Return (x, y) of the center of cell containing provided text 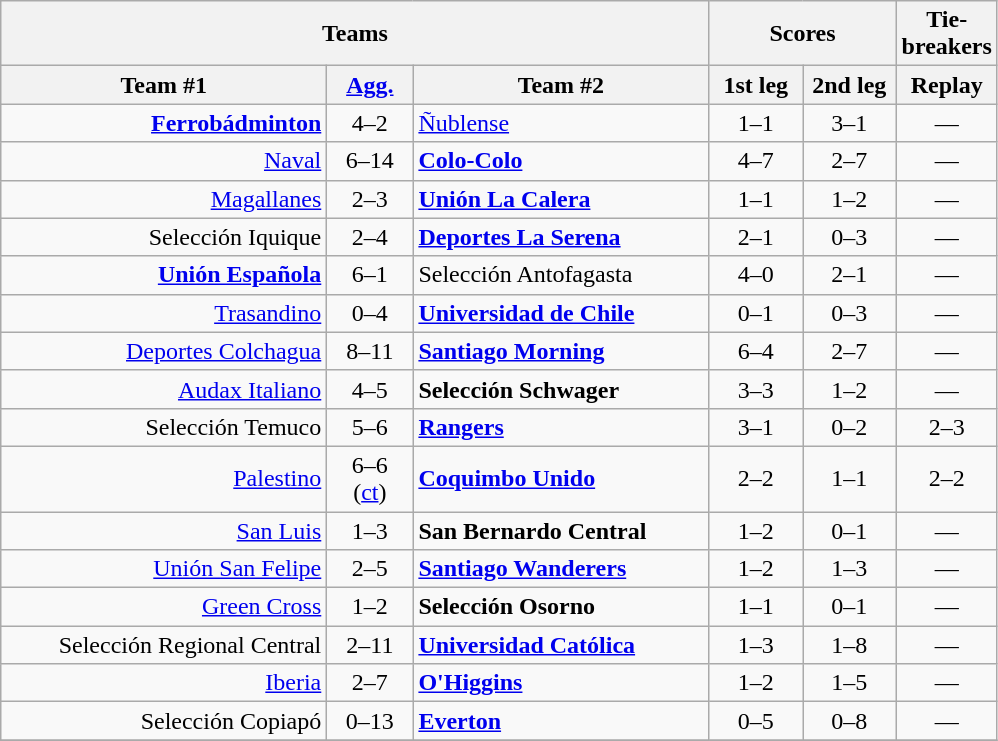
Selección Regional Central (164, 645)
Santiago Morning (561, 351)
2–5 (370, 569)
Santiago Wanderers (561, 569)
Everton (561, 721)
4–5 (370, 389)
Iberia (164, 683)
Magallanes (164, 199)
5–6 (370, 427)
Selección Temuco (164, 427)
Teams (355, 34)
Universidad Católica (561, 645)
0–4 (370, 313)
Palestino (164, 478)
Unión Española (164, 275)
1–8 (849, 645)
Team #2 (561, 85)
Deportes La Serena (561, 237)
2nd leg (849, 85)
6–1 (370, 275)
San Bernardo Central (561, 531)
Agg. (370, 85)
O'Higgins (561, 683)
Replay (946, 85)
Ñublense (561, 123)
Ferrobádminton (164, 123)
6–6 (ct) (370, 478)
4–7 (756, 161)
Tie-breakers (946, 34)
Trasandino (164, 313)
Coquimbo Unido (561, 478)
Scores (802, 34)
Green Cross (164, 607)
8–11 (370, 351)
Selección Schwager (561, 389)
1–5 (849, 683)
Selección Osorno (561, 607)
Rangers (561, 427)
4–0 (756, 275)
Selección Copiapó (164, 721)
0–5 (756, 721)
Colo-Colo (561, 161)
0–13 (370, 721)
Unión La Calera (561, 199)
Deportes Colchagua (164, 351)
Selección Iquique (164, 237)
2–4 (370, 237)
1st leg (756, 85)
0–8 (849, 721)
4–2 (370, 123)
0–2 (849, 427)
Unión San Felipe (164, 569)
2–11 (370, 645)
Audax Italiano (164, 389)
6–14 (370, 161)
3–3 (756, 389)
6–4 (756, 351)
Team #1 (164, 85)
Naval (164, 161)
Universidad de Chile (561, 313)
San Luis (164, 531)
Selección Antofagasta (561, 275)
